Determine the [x, y] coordinate at the center of the cell enclosing the given text.  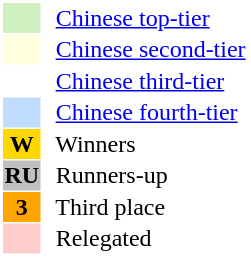
3 [22, 207]
Chinese fourth-tier [144, 113]
Winners [144, 144]
W [22, 144]
RU [22, 175]
Chinese third-tier [144, 81]
Third place [144, 207]
Chinese second-tier [144, 49]
Runners-up [144, 175]
Chinese top-tier [144, 18]
Relegated [144, 239]
